Find where the given text appears and provide that cell's center as [X, Y] coordinate. 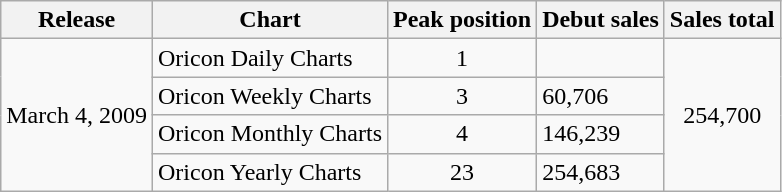
3 [462, 96]
Sales total [722, 20]
Oricon Daily Charts [270, 58]
Chart [270, 20]
Debut sales [601, 20]
254,683 [601, 172]
Release [77, 20]
4 [462, 134]
Oricon Weekly Charts [270, 96]
146,239 [601, 134]
23 [462, 172]
Oricon Monthly Charts [270, 134]
Peak position [462, 20]
254,700 [722, 115]
60,706 [601, 96]
Oricon Yearly Charts [270, 172]
1 [462, 58]
March 4, 2009 [77, 115]
